Provide the (x, y) coordinate of the cell's center where the given text is located.  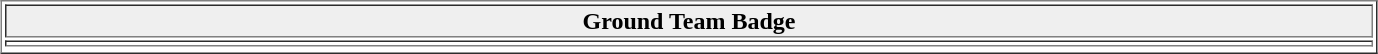
Ground Team Badge (689, 20)
